Pinpoint the cell where the given text exists, returning its (x, y) midpoint coordinate. 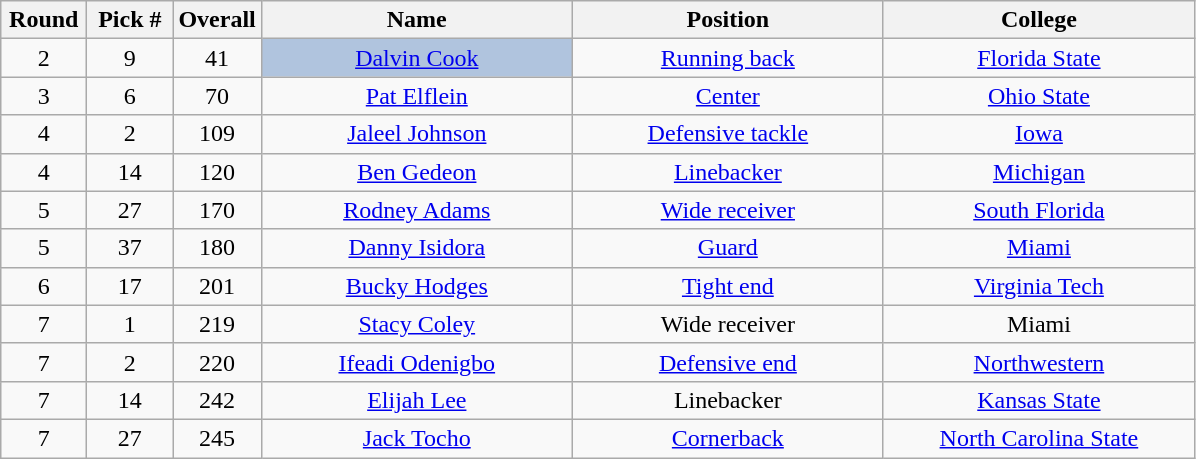
Iowa (1038, 134)
37 (130, 248)
220 (217, 362)
41 (217, 58)
Elijah Lee (416, 400)
242 (217, 400)
17 (130, 286)
9 (130, 58)
1 (130, 324)
Northwestern (1038, 362)
Name (416, 20)
Ben Gedeon (416, 172)
South Florida (1038, 210)
Ohio State (1038, 96)
201 (217, 286)
219 (217, 324)
Jack Tocho (416, 438)
Florida State (1038, 58)
109 (217, 134)
Guard (728, 248)
Bucky Hodges (416, 286)
Tight end (728, 286)
Kansas State (1038, 400)
Position (728, 20)
120 (217, 172)
Pat Elflein (416, 96)
Pick # (130, 20)
Cornerback (728, 438)
170 (217, 210)
3 (44, 96)
Ifeadi Odenigbo (416, 362)
180 (217, 248)
Dalvin Cook (416, 58)
Overall (217, 20)
Danny Isidora (416, 248)
Virginia Tech (1038, 286)
Round (44, 20)
College (1038, 20)
Running back (728, 58)
Rodney Adams (416, 210)
Stacy Coley (416, 324)
Defensive tackle (728, 134)
Defensive end (728, 362)
North Carolina State (1038, 438)
Michigan (1038, 172)
70 (217, 96)
Center (728, 96)
Jaleel Johnson (416, 134)
245 (217, 438)
